Detect which cell encompasses the target text, then output its [X, Y] center coordinate. 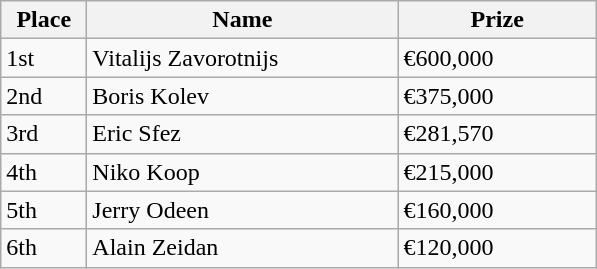
Niko Koop [242, 172]
Prize [498, 20]
2nd [44, 96]
Alain Zeidan [242, 248]
€600,000 [498, 58]
€120,000 [498, 248]
Eric Sfez [242, 134]
€281,570 [498, 134]
5th [44, 210]
Boris Kolev [242, 96]
Vitalijs Zavorotnijs [242, 58]
6th [44, 248]
€375,000 [498, 96]
€160,000 [498, 210]
Name [242, 20]
Jerry Odeen [242, 210]
1st [44, 58]
Place [44, 20]
3rd [44, 134]
€215,000 [498, 172]
4th [44, 172]
